From the cell containing the given text, extract its center point as (x, y) coordinate. 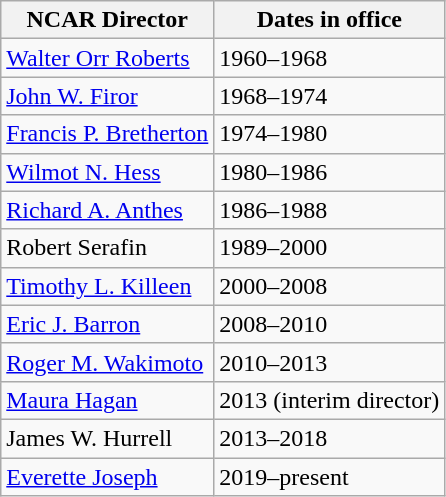
Dates in office (330, 20)
1974–1980 (330, 134)
Walter Orr Roberts (108, 58)
James W. Hurrell (108, 438)
Maura Hagan (108, 400)
2008–2010 (330, 324)
1980–1986 (330, 172)
2013 (interim director) (330, 400)
1968–1974 (330, 96)
Everette Joseph (108, 477)
Francis P. Bretherton (108, 134)
John W. Firor (108, 96)
Robert Serafin (108, 248)
Roger M. Wakimoto (108, 362)
2013–2018 (330, 438)
2010–2013 (330, 362)
Timothy L. Killeen (108, 286)
1989–2000 (330, 248)
Eric J. Barron (108, 324)
1960–1968 (330, 58)
NCAR Director (108, 20)
Richard A. Anthes (108, 210)
Wilmot N. Hess (108, 172)
2019–present (330, 477)
2000–2008 (330, 286)
1986–1988 (330, 210)
